Find where the given text appears and provide that cell's center as [X, Y] coordinate. 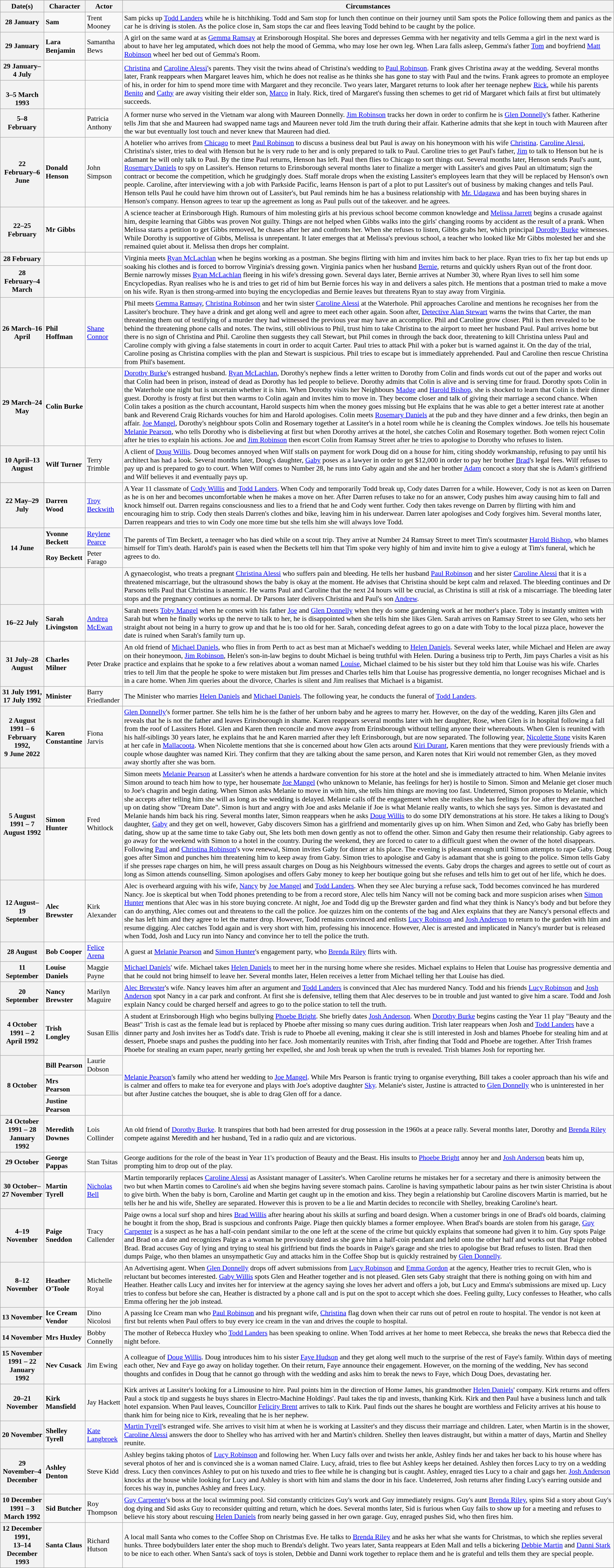
22–25 February [22, 230]
13 November [22, 1317]
Roy Thompson [104, 1508]
Maggie Payne [104, 972]
Nancy Brewster [65, 996]
4 October 1991 – 2 April 1992 [22, 1033]
Tracy Callender [104, 1235]
5 August 1991 – 7 August 1992 [22, 824]
Louise Daniels [65, 972]
31 July–28 August [22, 664]
Sid Butcher [65, 1508]
28 February [22, 259]
4–19 November [22, 1235]
Sam [65, 22]
20–21 November [22, 1402]
Charles Milner [65, 664]
Trent Mooney [104, 22]
2 August 1991 – 6 February 1992,9 June 2022 [22, 737]
Dino Nicolosi [104, 1317]
29 October [22, 1162]
29 January–4 July [22, 71]
22 May–29 July [22, 505]
Kirk Alexander [104, 911]
30 October–27 November [22, 1190]
John Simpson [104, 172]
Darren Wood [65, 505]
10 April–13 August [22, 464]
Fred Whitlock [104, 824]
Troy Beckwith [104, 505]
29 March–24 May [22, 407]
14 June [22, 548]
Nev Cusack [65, 1366]
Donald Henson [65, 172]
Bob Cooper [65, 952]
Peter Farago [104, 558]
Reylene Pearce [104, 538]
12 December 1991,13–14 December 1993 [22, 1545]
Martin Tyrell [65, 1190]
Heather O'Toole [65, 1285]
20 November [22, 1435]
8–12 November [22, 1285]
Justine Pearson [65, 1106]
Shane Connor [104, 332]
Bill Pearson [65, 1065]
A guest at Melanie Pearson and Simon Hunter's engagement party, who Brenda Riley flirts with. [368, 952]
Circumstances [368, 6]
Jim Ewing [104, 1366]
Karen Constantine [65, 737]
Simon Hunter [65, 824]
26 March–16 April [22, 332]
The Minister who marries Helen Daniels and Michael Daniels. The following year, he conducts the funeral of Todd Landers. [368, 696]
3–5 March 1993 [22, 95]
Sarah Livingston [65, 623]
Yvonne Beckett [65, 538]
Alec Brewster [65, 911]
Barry Friedlander [104, 696]
Meredith Downes [65, 1134]
Minister [65, 696]
Terry Trimble [104, 464]
28 February–4 March [22, 282]
Kate Langbroek [104, 1435]
Peter Drake [104, 664]
Laurie Dobson [104, 1065]
Actor [104, 6]
Mrs Pearson [65, 1085]
Fiona Jarvis [104, 737]
15 November 1991 – 22 January 1992 [22, 1366]
Susan Ellis [104, 1033]
Steve Kidd [104, 1472]
12 August–19 September [22, 911]
Patricia Anthony [104, 123]
29 November–4 December [22, 1472]
Bobby Connelly [104, 1337]
Ashley Denton [65, 1472]
Mrs Huxley [65, 1337]
Nicholas Bell [104, 1190]
Wilf Turner [65, 464]
Kirk Mansfield [65, 1402]
Date(s) [22, 6]
Colin Burke [65, 407]
16–22 July [22, 623]
Stan Tsitas [104, 1162]
Lois Collinder [104, 1134]
Felice Arena [104, 952]
Jay Hackett [104, 1402]
Mr Gibbs [65, 230]
Trish Longley [65, 1033]
Marilyn Maguire [104, 996]
24 October 1991 – 28 January 1992 [22, 1134]
Santa Claus [65, 1545]
Paige Sneddon [65, 1235]
Roy Beckett [65, 558]
Shelley Tyrell [65, 1435]
Michelle Royal [104, 1285]
22 February–6 June [22, 172]
10 December 1991 – 3 March 1992 [22, 1508]
Lara Benjamin [65, 47]
31 July 1991,17 July 1992 [22, 696]
Richard Hutson [104, 1545]
28 January [22, 22]
Character [65, 6]
8 October [22, 1085]
Phil Hoffman [65, 332]
Ice Cream Vendor [65, 1317]
5–8 February [22, 123]
29 January [22, 47]
George Pappas [65, 1162]
28 August [22, 952]
20 September [22, 996]
Andrea McEwan [104, 623]
11 September [22, 972]
14 November [22, 1337]
Samantha Bews [104, 47]
